Pinpoint the cell where the given text exists, returning its (X, Y) midpoint coordinate. 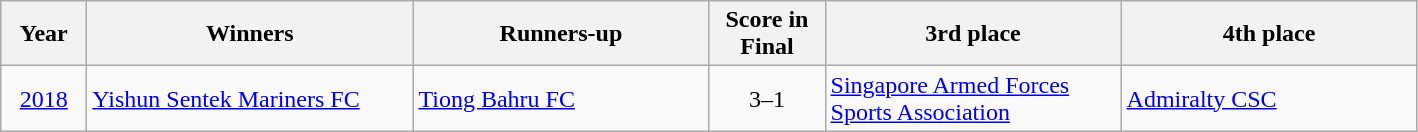
Yishun Sentek Mariners FC (250, 98)
2018 (44, 98)
Tiong Bahru FC (561, 98)
Singapore Armed Forces Sports Association (973, 98)
Admiralty CSC (1269, 98)
3–1 (767, 98)
Score inFinal (767, 34)
Year (44, 34)
4th place (1269, 34)
3rd place (973, 34)
Winners (250, 34)
Runners-up (561, 34)
